From the cell containing the given text, extract its center point as [X, Y] coordinate. 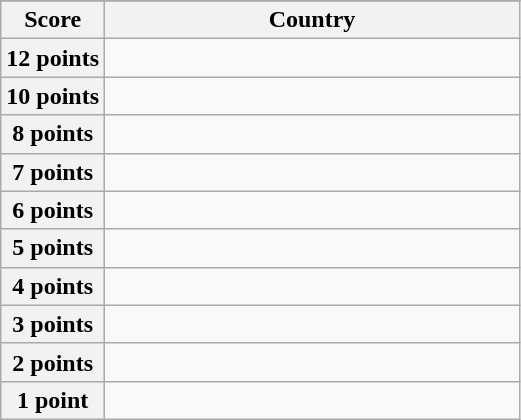
Country [312, 20]
1 point [53, 400]
8 points [53, 134]
Score [53, 20]
5 points [53, 248]
3 points [53, 324]
10 points [53, 96]
7 points [53, 172]
4 points [53, 286]
2 points [53, 362]
6 points [53, 210]
12 points [53, 58]
